Return the [X, Y] coordinate for the center point of the cell that contains the specified text.  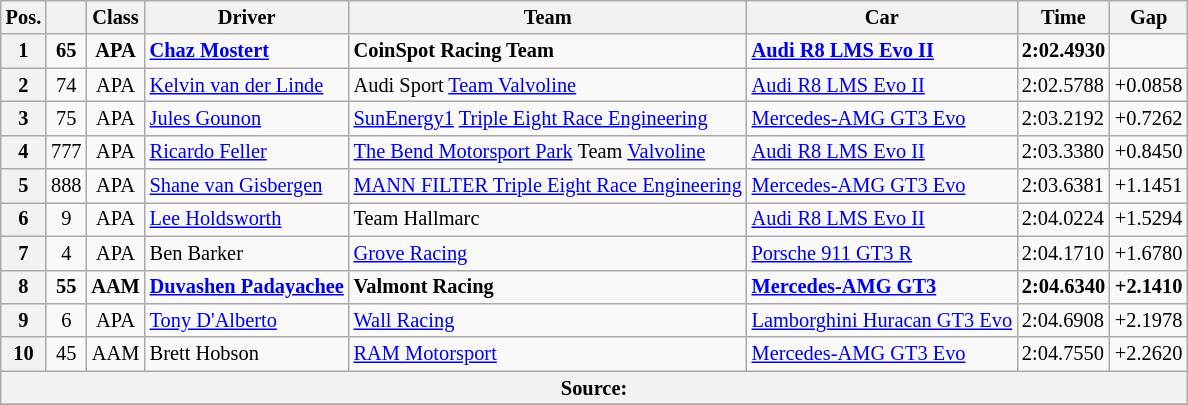
Car [882, 17]
888 [66, 186]
10 [24, 354]
RAM Motorsport [548, 354]
5 [24, 186]
Lee Holdsworth [247, 219]
2:04.1710 [1064, 253]
+1.6780 [1148, 253]
SunEnergy1 Triple Eight Race Engineering [548, 118]
+1.1451 [1148, 186]
65 [66, 51]
8 [24, 287]
Pos. [24, 17]
2:04.0224 [1064, 219]
Team [548, 17]
Gap [1148, 17]
MANN FILTER Triple Eight Race Engineering [548, 186]
+0.0858 [1148, 85]
Shane van Gisbergen [247, 186]
Chaz Mostert [247, 51]
+2.1410 [1148, 287]
Lamborghini Huracan GT3 Evo [882, 320]
45 [66, 354]
CoinSpot Racing Team [548, 51]
2:04.7550 [1064, 354]
Class [115, 17]
+1.5294 [1148, 219]
3 [24, 118]
2:02.5788 [1064, 85]
55 [66, 287]
+2.1978 [1148, 320]
Mercedes-AMG GT3 [882, 287]
Time [1064, 17]
Source: [594, 388]
Wall Racing [548, 320]
Kelvin van der Linde [247, 85]
74 [66, 85]
Duvashen Padayachee [247, 287]
Jules Gounon [247, 118]
Ben Barker [247, 253]
Audi Sport Team Valvoline [548, 85]
1 [24, 51]
2:04.6908 [1064, 320]
2 [24, 85]
2:03.2192 [1064, 118]
Team Hallmarc [548, 219]
75 [66, 118]
Grove Racing [548, 253]
+0.7262 [1148, 118]
+0.8450 [1148, 152]
2:03.6381 [1064, 186]
2:02.4930 [1064, 51]
Tony D'Alberto [247, 320]
Driver [247, 17]
777 [66, 152]
Brett Hobson [247, 354]
The Bend Motorsport Park Team Valvoline [548, 152]
Ricardo Feller [247, 152]
2:03.3380 [1064, 152]
Valmont Racing [548, 287]
Porsche 911 GT3 R [882, 253]
+2.2620 [1148, 354]
2:04.6340 [1064, 287]
7 [24, 253]
